For the text-containing cell, return its midpoint in (x, y) coordinate format. 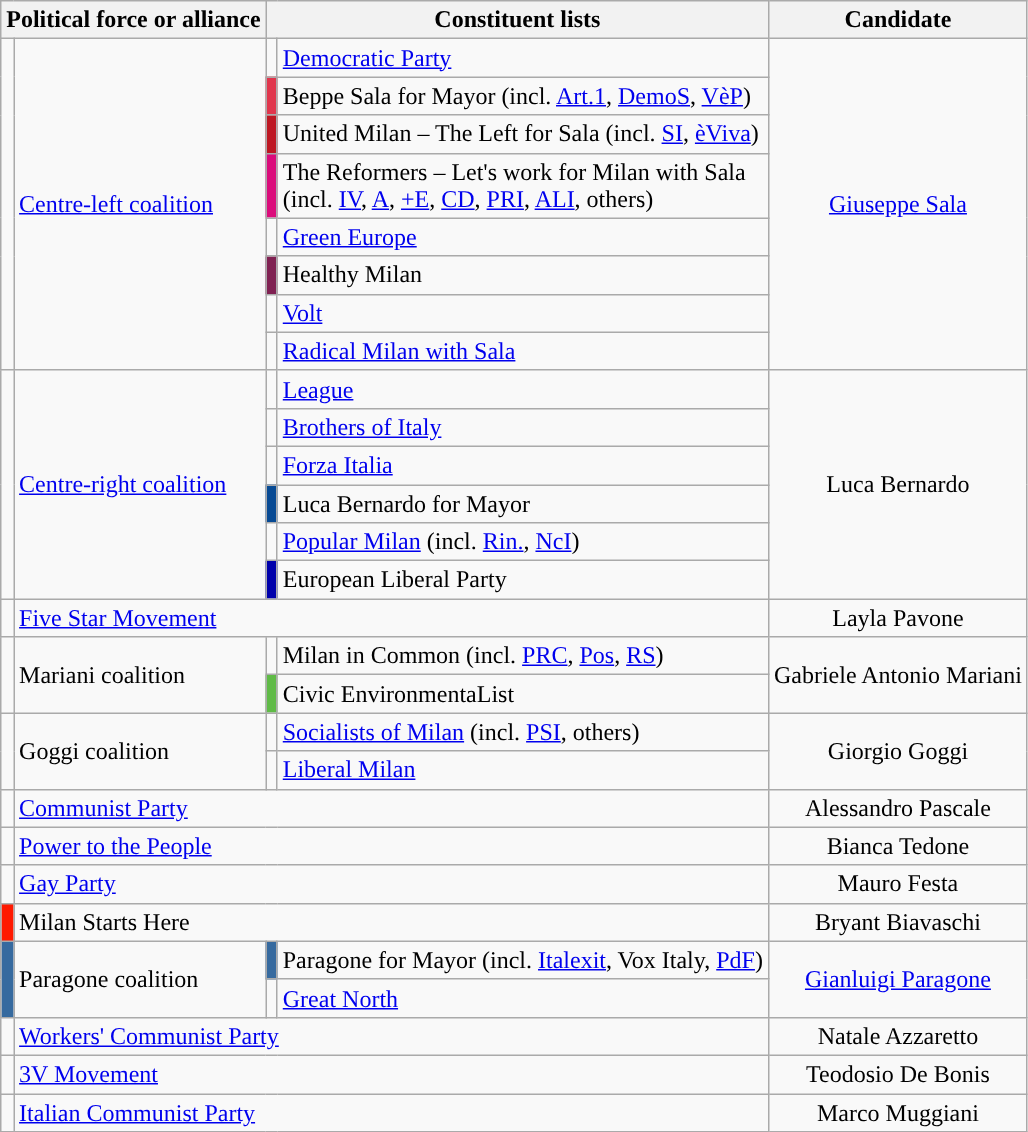
Milan in Common (incl. PRC, Pos, RS) (522, 656)
Democratic Party (522, 58)
Gay Party (392, 884)
Paragone coalition (140, 979)
Political force or alliance (134, 20)
Forza Italia (522, 465)
Italian Communist Party (392, 1113)
Layla Pavone (898, 618)
3V Movement (392, 1074)
Alessandro Pascale (898, 808)
Brothers of Italy (522, 427)
Healthy Milan (522, 275)
Candidate (898, 20)
United Milan – The Left for Sala (incl. SI, èViva) (522, 134)
European Liberal Party (522, 580)
Milan Starts Here (392, 922)
Bryant Biavaschi (898, 922)
Great North (522, 998)
Socialists of Milan (incl. PSI, others) (522, 732)
Centre-right coalition (140, 484)
Bianca Tedone (898, 846)
Volt (522, 313)
Civic EnvironmentaList (522, 694)
Giorgio Goggi (898, 751)
Giuseppe Sala (898, 205)
Constituent lists (517, 20)
Mariani coalition (140, 675)
Centre-left coalition (140, 205)
Mauro Festa (898, 884)
Workers' Communist Party (392, 1036)
Radical Milan with Sala (522, 351)
Paragone for Mayor (incl. Italexit, Vox Italy, PdF) (522, 960)
Natale Azzaretto (898, 1036)
Popular Milan (incl. Rin., NcI) (522, 542)
The Reformers – Let's work for Milan with Sala (incl. IV, A, +E, CD, PRI, ALI, others) (522, 186)
Liberal Milan (522, 770)
Green Europe (522, 237)
Luca Bernardo (898, 484)
Marco Muggiani (898, 1113)
Communist Party (392, 808)
Teodosio De Bonis (898, 1074)
Five Star Movement (392, 618)
Gianluigi Paragone (898, 979)
Power to the People (392, 846)
Luca Bernardo for Mayor (522, 503)
Beppe Sala for Mayor (incl. Art.1, DemoS, VèP) (522, 96)
League (522, 389)
Goggi coalition (140, 751)
Gabriele Antonio Mariani (898, 675)
